Detect which cell encompasses the target text, then output its [X, Y] center coordinate. 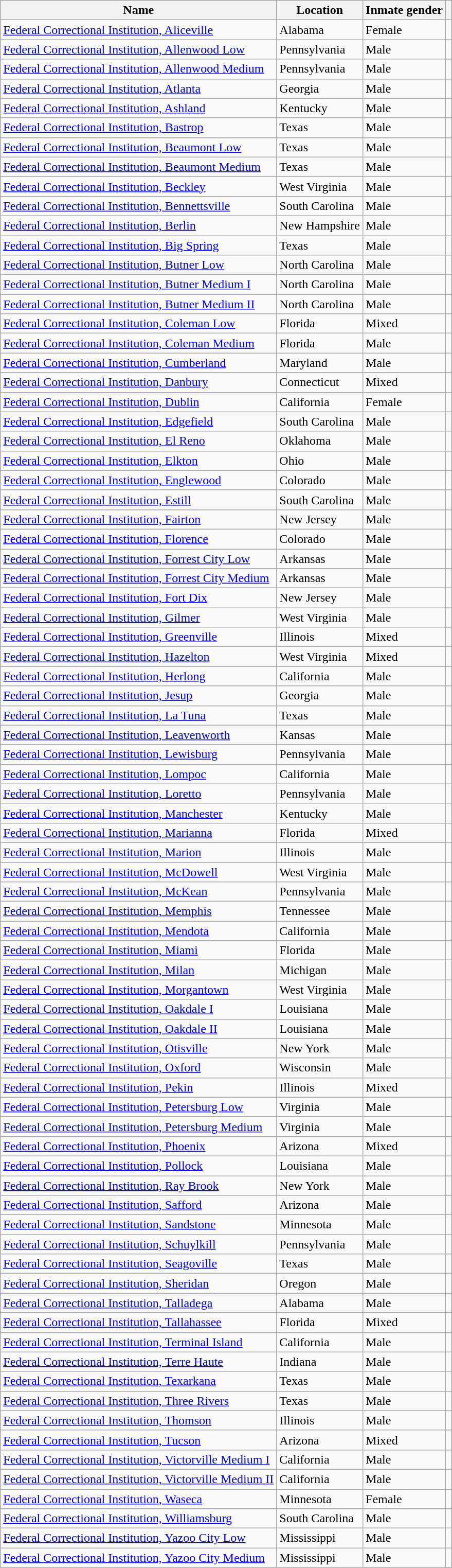
Tennessee [320, 911]
Federal Correctional Institution, Petersburg Medium [139, 1126]
Federal Correctional Institution, Victorville Medium II [139, 1479]
Federal Correctional Institution, Sandstone [139, 1225]
Federal Correctional Institution, Dublin [139, 402]
Federal Correctional Institution, Bastrop [139, 128]
Federal Correctional Institution, La Tuna [139, 715]
Indiana [320, 1362]
Name [139, 10]
Federal Correctional Institution, Edgefield [139, 421]
Federal Correctional Institution, Three Rivers [139, 1401]
Federal Correctional Institution, McDowell [139, 872]
Location [320, 10]
Federal Correctional Institution, Forrest City Medium [139, 578]
Federal Correctional Institution, Beaumont Medium [139, 167]
Wisconsin [320, 1068]
Federal Correctional Institution, Atlanta [139, 89]
Federal Correctional Institution, Morgantown [139, 990]
Federal Correctional Institution, Estill [139, 500]
Federal Correctional Institution, Manchester [139, 813]
Federal Correctional Institution, Englewood [139, 480]
Federal Correctional Institution, Ashland [139, 108]
Federal Correctional Institution, Safford [139, 1205]
Federal Correctional Institution, Florence [139, 539]
Federal Correctional Institution, Talladega [139, 1303]
Federal Correctional Institution, Seagoville [139, 1264]
Federal Correctional Institution, Williamsburg [139, 1519]
Federal Correctional Institution, Pollock [139, 1166]
Federal Correctional Institution, Butner Low [139, 265]
Connecticut [320, 382]
Federal Correctional Institution, Herlong [139, 676]
Federal Correctional Institution, Coleman Medium [139, 343]
Federal Correctional Institution, Leavenworth [139, 735]
Federal Correctional Institution, McKean [139, 892]
Federal Correctional Institution, Memphis [139, 911]
Federal Correctional Institution, Berlin [139, 225]
Federal Correctional Institution, Butner Medium I [139, 285]
Federal Correctional Institution, Greenville [139, 637]
Federal Correctional Institution, Allenwood Medium [139, 69]
Federal Correctional Institution, Victorville Medium I [139, 1459]
Federal Correctional Institution, El Reno [139, 441]
Federal Correctional Institution, Waseca [139, 1499]
Federal Correctional Institution, Milan [139, 970]
Federal Correctional Institution, Coleman Low [139, 324]
Federal Correctional Institution, Oxford [139, 1068]
Federal Correctional Institution, Bennettsville [139, 206]
Federal Correctional Institution, Ray Brook [139, 1185]
Federal Correctional Institution, Danbury [139, 382]
Federal Correctional Institution, Thomson [139, 1420]
Federal Correctional Institution, Phoenix [139, 1146]
Federal Correctional Institution, Forrest City Low [139, 558]
Federal Correctional Institution, Jesup [139, 696]
Federal Correctional Institution, Gilmer [139, 618]
Federal Correctional Institution, Otisville [139, 1048]
Federal Correctional Institution, Yazoo City Low [139, 1538]
Federal Correctional Institution, Elkton [139, 461]
Federal Correctional Institution, Terminal Island [139, 1342]
Federal Correctional Institution, Lompoc [139, 774]
Federal Correctional Institution, Beckley [139, 186]
Federal Correctional Institution, Yazoo City Medium [139, 1558]
Michigan [320, 970]
New Hampshire [320, 225]
Federal Correctional Institution, Tucson [139, 1440]
Federal Correctional Institution, Butner Medium II [139, 304]
Federal Correctional Institution, Loretto [139, 794]
Kansas [320, 735]
Federal Correctional Institution, Pekin [139, 1087]
Federal Correctional Institution, Cumberland [139, 363]
Federal Correctional Institution, Marianna [139, 833]
Oregon [320, 1283]
Federal Correctional Institution, Petersburg Low [139, 1107]
Federal Correctional Institution, Miami [139, 950]
Inmate gender [404, 10]
Federal Correctional Institution, Hazelton [139, 657]
Federal Correctional Institution, Sheridan [139, 1283]
Federal Correctional Institution, Texarkana [139, 1381]
Federal Correctional Institution, Aliceville [139, 30]
Federal Correctional Institution, Oakdale II [139, 1029]
Federal Correctional Institution, Schuylkill [139, 1244]
Federal Correctional Institution, Fairton [139, 519]
Federal Correctional Institution, Big Spring [139, 245]
Maryland [320, 363]
Federal Correctional Institution, Beaumont Low [139, 147]
Ohio [320, 461]
Federal Correctional Institution, Terre Haute [139, 1362]
Federal Correctional Institution, Marion [139, 852]
Federal Correctional Institution, Lewisburg [139, 754]
Federal Correctional Institution, Allenwood Low [139, 49]
Federal Correctional Institution, Tallahassee [139, 1323]
Federal Correctional Institution, Mendota [139, 931]
Federal Correctional Institution, Oakdale I [139, 1009]
Federal Correctional Institution, Fort Dix [139, 598]
Oklahoma [320, 441]
